Find where the given text appears and provide that cell's center as [x, y] coordinate. 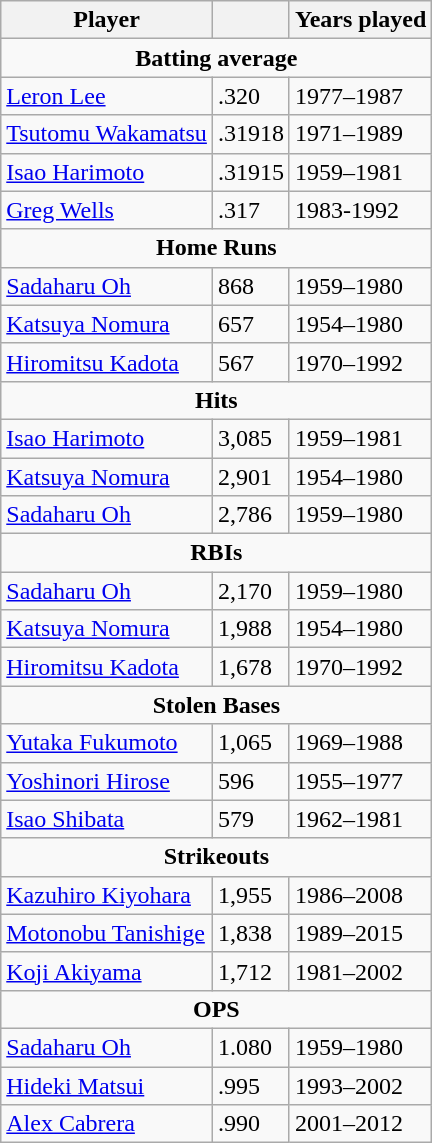
Leron Lee [107, 96]
1.080 [250, 1047]
3,085 [250, 438]
2,901 [250, 477]
868 [250, 286]
.320 [250, 96]
2001–2012 [360, 1124]
.317 [250, 210]
Hideki Matsui [107, 1085]
1989–2015 [360, 933]
Stolen Bases [216, 705]
Koji Akiyama [107, 971]
1983-1992 [360, 210]
1955–1977 [360, 781]
Hits [216, 400]
Alex Cabrera [107, 1124]
.990 [250, 1124]
Home Runs [216, 248]
.995 [250, 1085]
1,065 [250, 743]
Yutaka Fukumoto [107, 743]
1986–2008 [360, 895]
.31918 [250, 134]
Batting average [216, 58]
Years played [360, 20]
1981–2002 [360, 971]
Strikeouts [216, 857]
1,678 [250, 667]
Yoshinori Hirose [107, 781]
Isao Shibata [107, 819]
657 [250, 324]
RBIs [216, 553]
.31915 [250, 172]
579 [250, 819]
Kazuhiro Kiyohara [107, 895]
1962–1981 [360, 819]
1,955 [250, 895]
2,786 [250, 515]
2,170 [250, 591]
Motonobu Tanishige [107, 933]
1971–1989 [360, 134]
Tsutomu Wakamatsu [107, 134]
1969–1988 [360, 743]
1993–2002 [360, 1085]
1977–1987 [360, 96]
567 [250, 362]
1,838 [250, 933]
Player [107, 20]
Greg Wells [107, 210]
OPS [216, 1009]
1,712 [250, 971]
596 [250, 781]
1,988 [250, 629]
